Capture the cell that displays the provided text and extract its [X, Y] central coordinate. 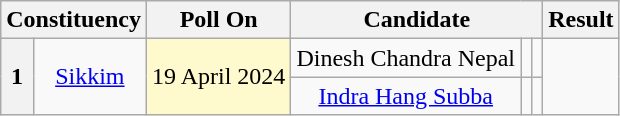
Result [581, 20]
Sikkim [90, 77]
Poll On [218, 20]
Constituency [74, 20]
Candidate [417, 20]
19 April 2024 [218, 77]
Indra Hang Subba [406, 96]
Dinesh Chandra Nepal [406, 58]
1 [17, 77]
